Search for the cell housing the specified text and yield its [X, Y] center coordinate. 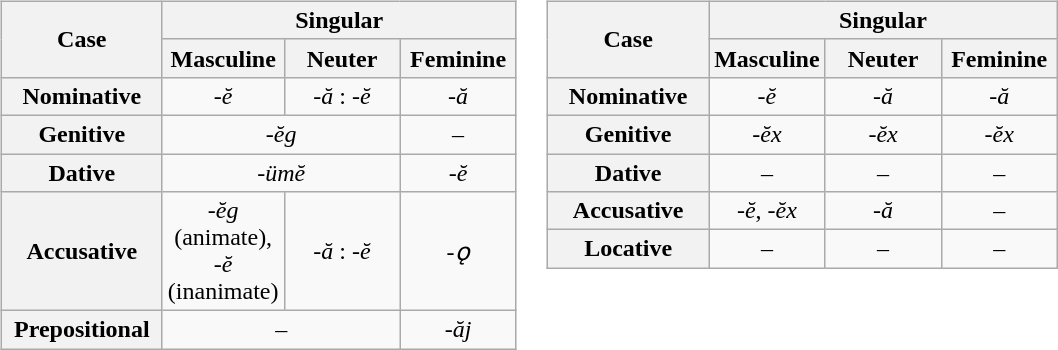
-ĕ, -ĕх [767, 211]
-ǫ [458, 252]
-ĕg [281, 134]
-ümĕ [281, 173]
Locative [628, 249]
-ĕg (animate), -ĕ (inanimate) [223, 252]
-ăj [458, 330]
Prepositional [82, 330]
